From the cell containing the given text, extract its center point as [x, y] coordinate. 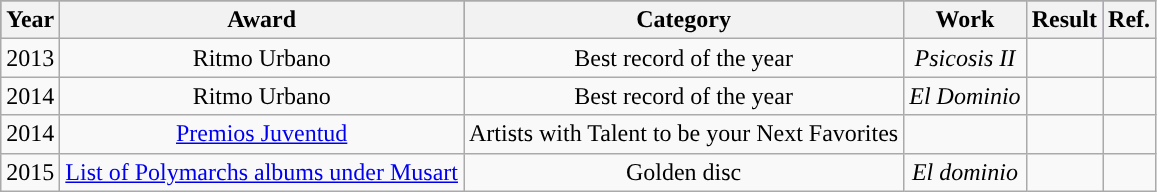
Work [965, 20]
Artists with Talent to be your Next Favorites [684, 134]
Category [684, 20]
El Dominio [965, 96]
2015 [30, 172]
2013 [30, 58]
Result [1064, 20]
El dominio [965, 172]
Ref. [1130, 20]
Psicosis II [965, 58]
List of Polymarchs albums under Musart [262, 172]
Premios Juventud [262, 134]
Award [262, 20]
Year [30, 20]
Golden disc [684, 172]
